Search for the cell housing the specified text and yield its (x, y) center coordinate. 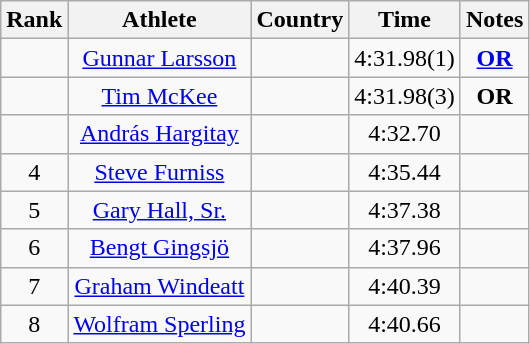
4:31.98(1) (405, 58)
4:35.44 (405, 172)
Gunnar Larsson (160, 58)
4:40.66 (405, 324)
Country (300, 20)
Gary Hall, Sr. (160, 210)
Time (405, 20)
4:40.39 (405, 286)
6 (34, 248)
5 (34, 210)
Steve Furniss (160, 172)
András Hargitay (160, 134)
Bengt Gingsjö (160, 248)
4:37.38 (405, 210)
Tim McKee (160, 96)
8 (34, 324)
Rank (34, 20)
7 (34, 286)
Notes (494, 20)
4 (34, 172)
Wolfram Sperling (160, 324)
Athlete (160, 20)
4:32.70 (405, 134)
4:37.96 (405, 248)
4:31.98(3) (405, 96)
Graham Windeatt (160, 286)
